Output the [x, y] coordinate of the center of the cell containing the given text.  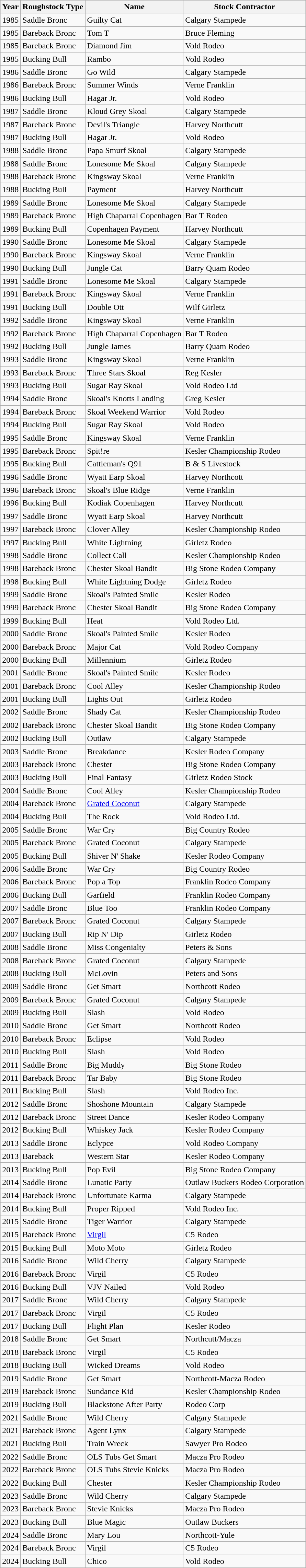
Flight Plan [134, 1326]
Go Wild [134, 72]
Mary Lou [134, 1535]
White Lightning [134, 542]
Street Dance [134, 1117]
Northcott-Yule [245, 1535]
Diamond Jim [134, 46]
Skoal's Knotts Landing [134, 399]
Final Fantasy [134, 777]
Moto Moto [134, 1248]
Whiskey Jack [134, 1130]
Rambo [134, 59]
Double Ott [134, 307]
Peters & Sons [245, 947]
White Lightning Dodge [134, 582]
Kodiak Copenhagen [134, 503]
Breakdance [134, 751]
Papa Smurf Skoal [134, 150]
Wicked Dreams [134, 1365]
Stock Contractor [245, 7]
Blue Magic [134, 1522]
Northcott-Macza Rodeo [245, 1378]
Bruce Fleming [245, 33]
Rodeo Corp [245, 1404]
Miss Congenialty [134, 947]
Name [134, 7]
Heat [134, 621]
Spit!re [134, 451]
OLS Tubs Stevie Knicks [134, 1470]
Cattleman's Q91 [134, 464]
Year [10, 7]
Wilf Girletz [245, 307]
Train Wreck [134, 1444]
Vold Rodeo Ltd [245, 386]
Greg Kesler [245, 399]
Agent Lynx [134, 1431]
Lunatic Party [134, 1182]
Tom T [134, 33]
Unfortunate Karma [134, 1195]
Western Star [134, 1156]
Shiver N' Shake [134, 856]
McLovin [134, 973]
Pop Evil [134, 1169]
Summer Winds [134, 85]
Pop a Top [134, 882]
Bareback [53, 1156]
Millennium [134, 660]
Jungle James [134, 346]
Garfield [134, 895]
Reg Kesler [245, 372]
Tar Baby [134, 1078]
B & S Livestock [245, 464]
Eclipse [134, 1039]
Chico [134, 1561]
Peters and Sons [245, 973]
Outlaw Buckers [245, 1522]
Payment [134, 190]
Sawyer Pro Rodeo [245, 1444]
Rip N' Dip [134, 934]
Northcutt/Macza [245, 1339]
Proper Ripped [134, 1208]
Major Cat [134, 647]
Collect Call [134, 555]
Shady Cat [134, 712]
Shoshone Mountain [134, 1104]
Eclypce [134, 1143]
OLS Tubs Get Smart [134, 1457]
Harvey Northcott [245, 477]
Roughstock Type [53, 7]
Devil's Triangle [134, 124]
Lights Out [134, 699]
Skoal Weekend Warrior [134, 412]
Outlaw Buckers Rodeo Corporation [245, 1182]
Three Stars Skoal [134, 372]
Blue Too [134, 908]
Skoal's Blue Ridge [134, 490]
Copenhagen Payment [134, 229]
Blackstone After Party [134, 1404]
Big Muddy [134, 1065]
Tiger Warrior [134, 1222]
Clover Alley [134, 529]
Stevie Knicks [134, 1509]
Outlaw [134, 738]
Kloud Grey Skoal [134, 111]
Jungle Cat [134, 268]
Guilty Cat [134, 20]
The Rock [134, 817]
Sundance Kid [134, 1391]
VJV Nailed [134, 1287]
Girletz Rodeo Stock [245, 777]
